Extract the [X, Y] coordinate from the center of the cell holding the provided text.  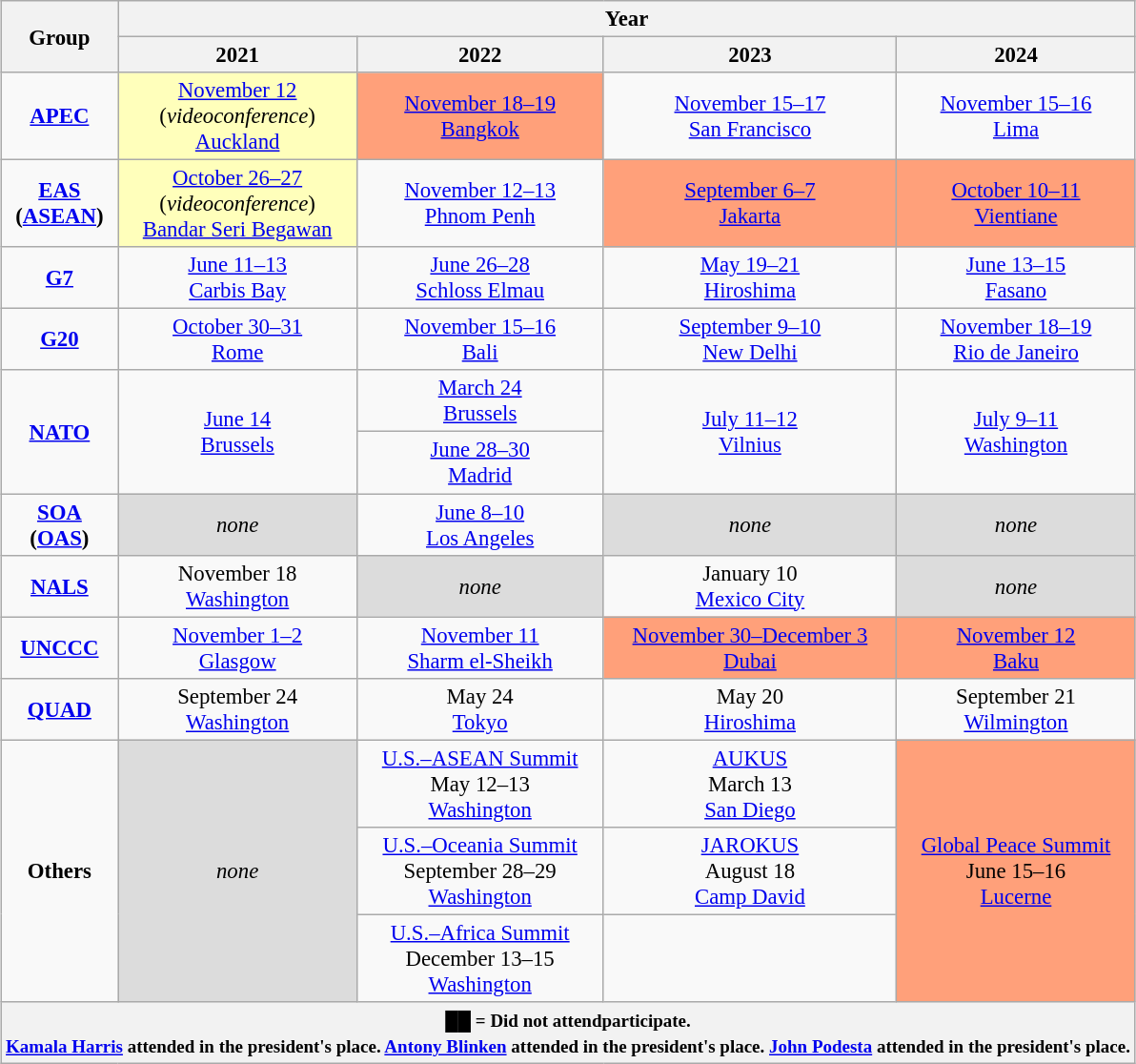
Others [59, 871]
G20 [59, 339]
June 13–15 Fasano [1016, 278]
QUAD [59, 709]
U.S.–Oceania SummitSeptember 28–29 Washington [480, 871]
June 26–28 Schloss Elmau [480, 278]
June 8–10 Los Angeles [480, 524]
June 14 Brussels [237, 431]
June 28–30 Madrid [480, 463]
JAROKUSAugust 18 Camp David [750, 871]
May 20 Hiroshima [750, 709]
NALS [59, 585]
November 11 Sharm el-Sheikh [480, 648]
July 9–11 Washington [1016, 431]
G7 [59, 278]
November 18–19 Rio de Janeiro [1016, 339]
2024 [1016, 55]
2021 [237, 55]
APEC [59, 116]
September 6–7 Jakarta [750, 204]
January 10 Mexico City [750, 585]
2022 [480, 55]
UNCCC [59, 648]
2023 [750, 55]
November 1–2 Glasgow [237, 648]
November 12 Baku [1016, 648]
October 10–11 Vientiane [1016, 204]
U.S.–Africa SummitDecember 13–15 Washington [480, 958]
Year [627, 19]
Global Peace SummitJune 15–16 Lucerne [1016, 871]
Group [59, 36]
May 24 Tokyo [480, 709]
July 11–12 Vilnius [750, 431]
September 21 Wilmington [1016, 709]
NATO [59, 431]
May 19–21 Hiroshima [750, 278]
SOA(OAS) [59, 524]
November 18 Washington [237, 585]
November 12(videoconference) Auckland [237, 116]
October 26–27(videoconference) Bandar Seri Begawan [237, 204]
November 15–17 San Francisco [750, 116]
November 12–13 Phnom Penh [480, 204]
U.S.–ASEAN SummitMay 12–13 Washington [480, 784]
September 9–10 New Delhi [750, 339]
November 15–16 Bali [480, 339]
September 24 Washington [237, 709]
EAS(ASEAN) [59, 204]
October 30–31 Rome [237, 339]
AUKUSMarch 13 San Diego [750, 784]
June 11–13 Carbis Bay [237, 278]
November 15–16 Lima [1016, 116]
March 24 Brussels [480, 400]
November 30–December 3 Dubai [750, 648]
November 18–19 Bangkok [480, 116]
